Extract the (x, y) coordinate from the center of the cell holding the provided text.  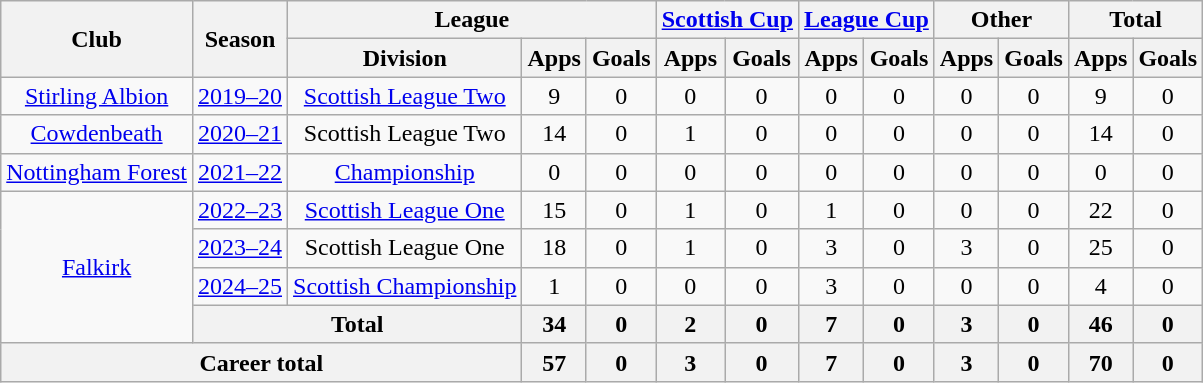
18 (554, 248)
2023–24 (240, 248)
25 (1100, 248)
2019–20 (240, 96)
League (472, 20)
League Cup (867, 20)
15 (554, 210)
70 (1100, 362)
Division (405, 58)
2022–23 (240, 210)
Cowdenbeath (97, 134)
Nottingham Forest (97, 172)
Season (240, 39)
2 (690, 324)
Scottish Cup (727, 20)
57 (554, 362)
Falkirk (97, 267)
Other (1001, 20)
22 (1100, 210)
34 (554, 324)
Stirling Albion (97, 96)
Career total (262, 362)
4 (1100, 286)
Scottish Championship (405, 286)
2021–22 (240, 172)
46 (1100, 324)
Club (97, 39)
Championship (405, 172)
2024–25 (240, 286)
2020–21 (240, 134)
